Find where the given text appears and provide that cell's center as [x, y] coordinate. 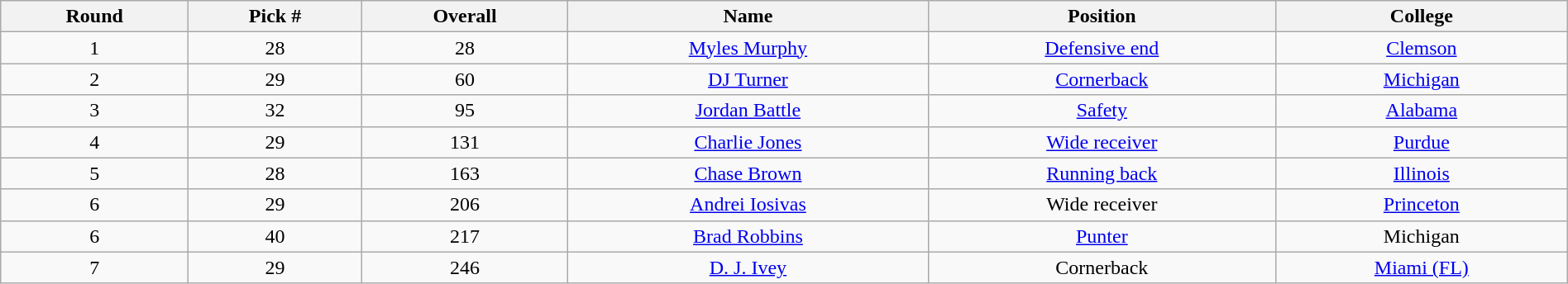
131 [465, 142]
163 [465, 173]
2 [94, 79]
Charlie Jones [748, 142]
40 [275, 236]
Alabama [1421, 111]
Miami (FL) [1421, 267]
Defensive end [1102, 48]
Safety [1102, 111]
Andrei Iosivas [748, 205]
5 [94, 173]
Name [748, 17]
217 [465, 236]
Position [1102, 17]
206 [465, 205]
3 [94, 111]
Clemson [1421, 48]
Illinois [1421, 173]
Punter [1102, 236]
1 [94, 48]
College [1421, 17]
Round [94, 17]
Running back [1102, 173]
95 [465, 111]
Pick # [275, 17]
Brad Robbins [748, 236]
4 [94, 142]
60 [465, 79]
Princeton [1421, 205]
D. J. Ivey [748, 267]
Chase Brown [748, 173]
32 [275, 111]
DJ Turner [748, 79]
Jordan Battle [748, 111]
246 [465, 267]
Purdue [1421, 142]
Myles Murphy [748, 48]
7 [94, 267]
Overall [465, 17]
